Capture the cell that displays the provided text and extract its (X, Y) central coordinate. 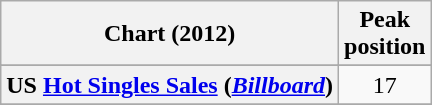
US Hot Singles Sales (Billboard) (170, 85)
Chart (2012) (170, 34)
17 (385, 85)
Peakposition (385, 34)
